Provide the [x, y] coordinate of the cell's center where the given text is located.  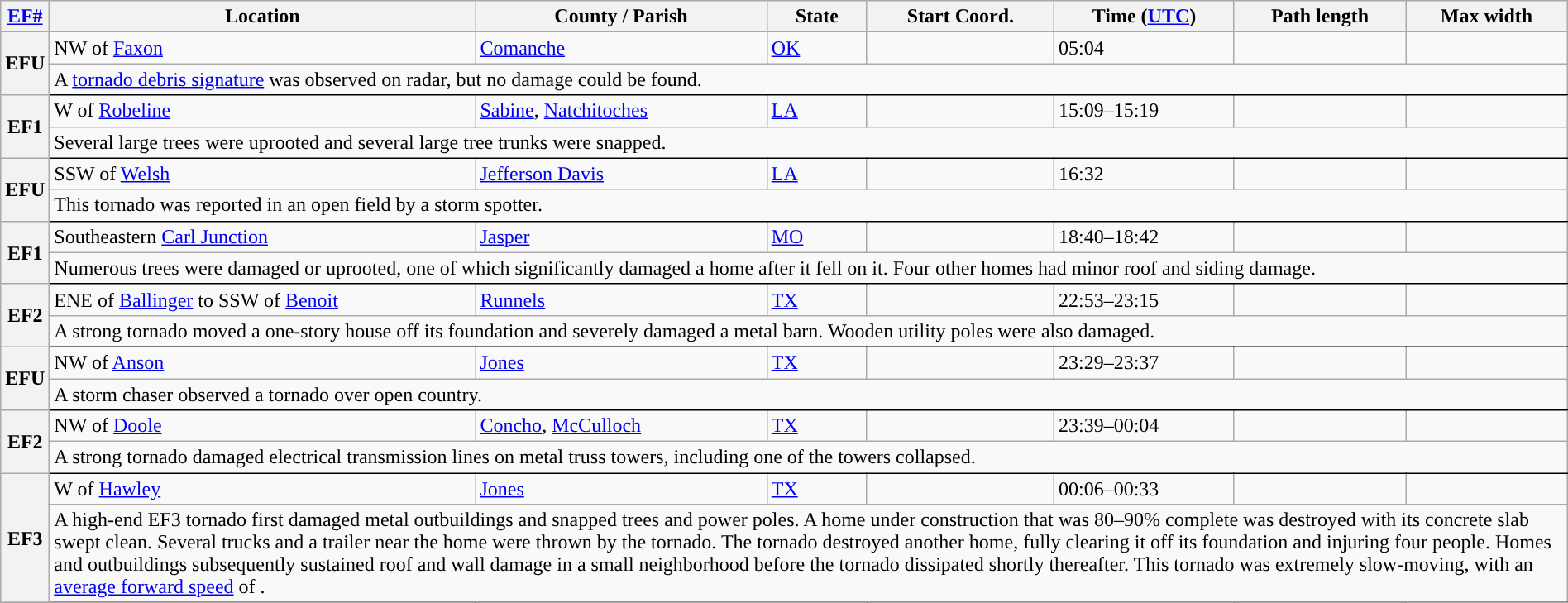
A tornado debris signature was observed on radar, but no damage could be found. [809, 79]
16:32 [1144, 174]
SSW of Welsh [263, 174]
A strong tornado moved a one-story house off its foundation and severely damaged a metal barn. Wooden utility poles were also damaged. [809, 331]
Jefferson Davis [621, 174]
Concho, McCulloch [621, 426]
ENE of Ballinger to SSW of Benoit [263, 299]
00:06–00:33 [1144, 489]
This tornado was reported in an open field by a storm spotter. [809, 205]
State [817, 17]
Start Coord. [960, 17]
Max width [1487, 17]
05:04 [1144, 48]
18:40–18:42 [1144, 237]
NW of Doole [263, 426]
W of Hawley [263, 489]
NW of Anson [263, 362]
MO [817, 237]
EF# [25, 17]
Sabine, Natchitoches [621, 111]
Time (UTC) [1144, 17]
22:53–23:15 [1144, 299]
23:39–00:04 [1144, 426]
County / Parish [621, 17]
Southeastern Carl Junction [263, 237]
15:09–15:19 [1144, 111]
OK [817, 48]
A strong tornado damaged electrical transmission lines on metal truss towers, including one of the towers collapsed. [809, 457]
NW of Faxon [263, 48]
Several large trees were uprooted and several large tree trunks were snapped. [809, 142]
Path length [1320, 17]
23:29–23:37 [1144, 362]
EF3 [25, 538]
A storm chaser observed a tornado over open country. [809, 395]
Jasper [621, 237]
Runnels [621, 299]
W of Robeline [263, 111]
Location [263, 17]
Comanche [621, 48]
